Detect which cell encompasses the target text, then output its [x, y] center coordinate. 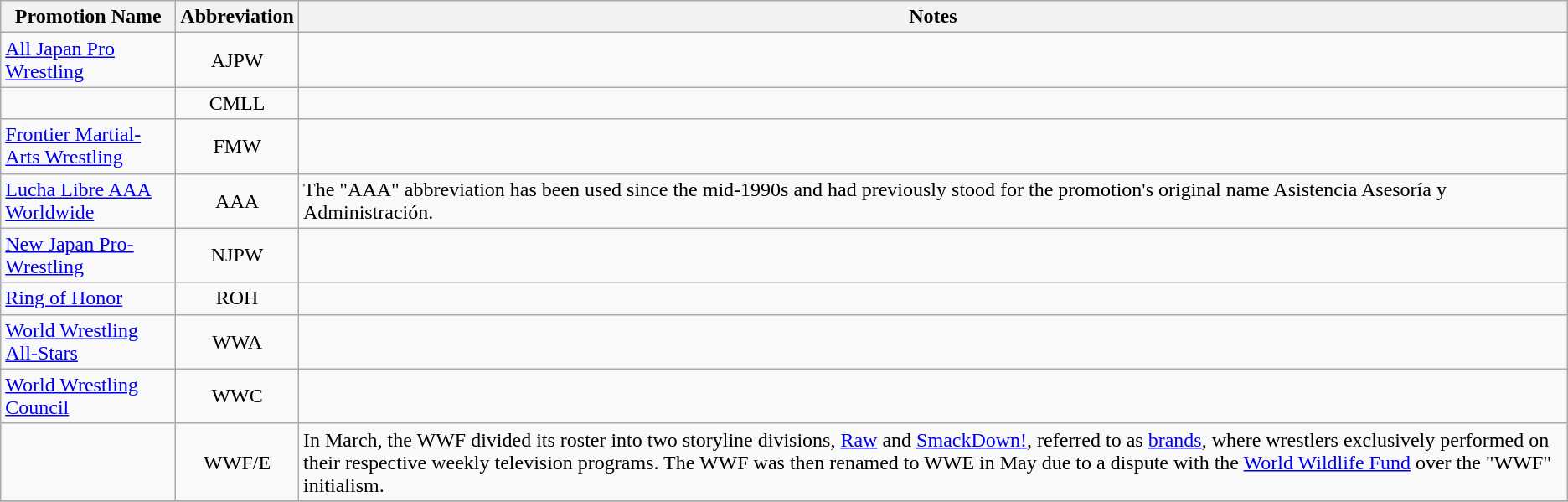
AJPW [238, 60]
WWC [238, 396]
World Wrestling Council [89, 396]
All Japan Pro Wrestling [89, 60]
WWA [238, 342]
CMLL [238, 103]
FMW [238, 146]
Frontier Martial-Arts Wrestling [89, 146]
Lucha Libre AAA Worldwide [89, 201]
WWF/E [238, 462]
Promotion Name [89, 17]
New Japan Pro-Wrestling [89, 255]
NJPW [238, 255]
Abbreviation [238, 17]
Notes [933, 17]
Ring of Honor [89, 298]
ROH [238, 298]
AAA [238, 201]
World Wrestling All-Stars [89, 342]
